Extract the [x, y] coordinate from the center of the cell holding the provided text.  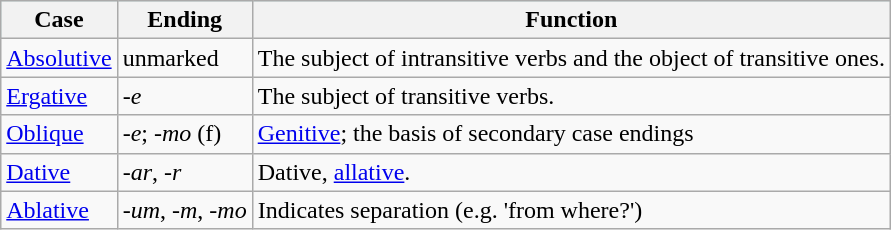
Function [571, 20]
Case [59, 20]
-ar, -r [184, 172]
unmarked [184, 58]
Genitive; the basis of secondary case endings [571, 134]
Ending [184, 20]
Dative, allative. [571, 172]
Absolutive [59, 58]
Ergative [59, 96]
Indicates separation (e.g. 'from where?') [571, 210]
Ablative [59, 210]
Dative [59, 172]
Oblique [59, 134]
The subject of transitive verbs. [571, 96]
The subject of intransitive verbs and the object of transitive ones. [571, 58]
-um, -m, -mo [184, 210]
-e; -mo (f) [184, 134]
-e [184, 96]
